Determine the (X, Y) coordinate at the center of the cell enclosing the given text.  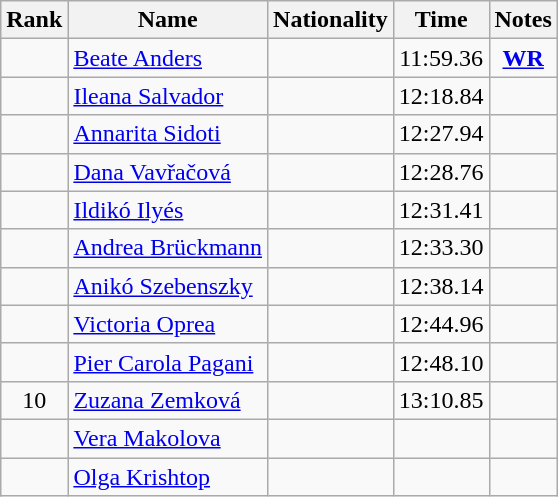
Andrea Brückmann (168, 248)
Rank (34, 20)
12:18.84 (441, 96)
12:38.14 (441, 286)
Olga Krishtop (168, 477)
Pier Carola Pagani (168, 362)
Annarita Sidoti (168, 134)
Vera Makolova (168, 438)
Ildikó Ilyés (168, 210)
Name (168, 20)
Time (441, 20)
WR (523, 58)
Nationality (331, 20)
11:59.36 (441, 58)
Dana Vavřačová (168, 172)
10 (34, 400)
Zuzana Zemková (168, 400)
Anikó Szebenszky (168, 286)
Victoria Oprea (168, 324)
12:31.41 (441, 210)
12:33.30 (441, 248)
12:27.94 (441, 134)
13:10.85 (441, 400)
Ileana Salvador (168, 96)
Beate Anders (168, 58)
12:48.10 (441, 362)
12:28.76 (441, 172)
12:44.96 (441, 324)
Notes (523, 20)
